From the cell containing the given text, extract its center point as [x, y] coordinate. 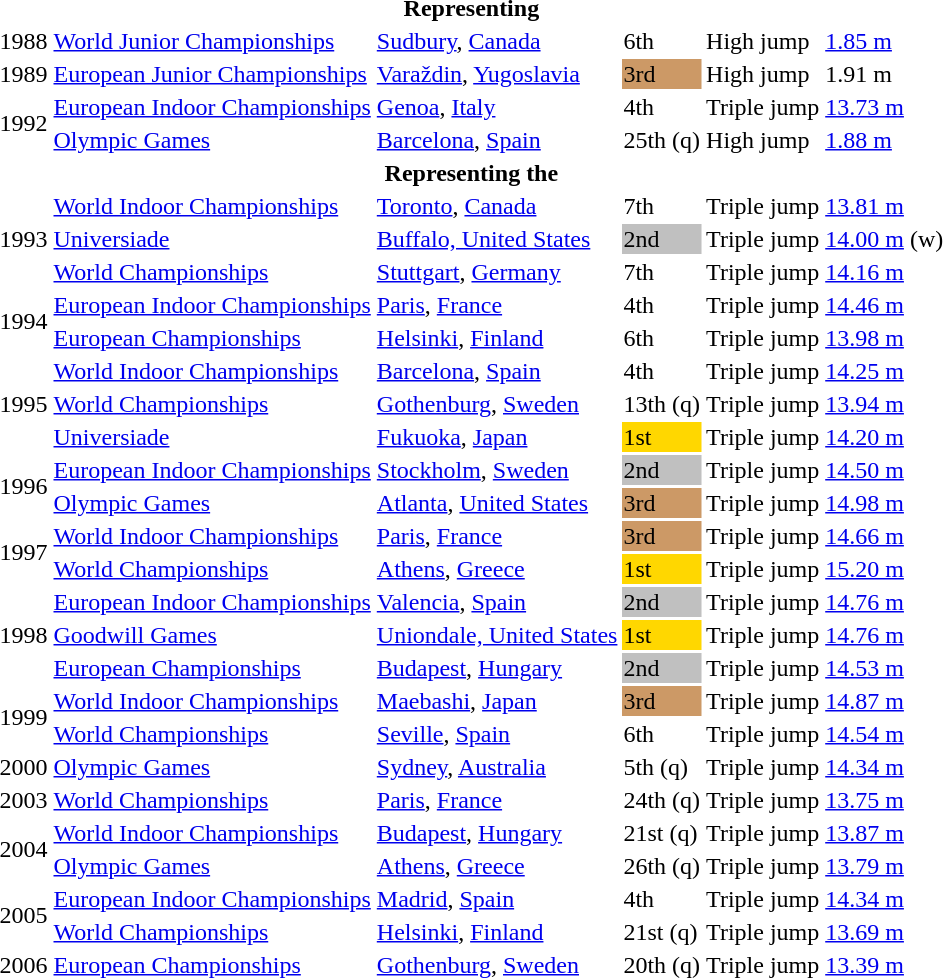
European Junior Championships [212, 74]
Stockholm, Sweden [497, 470]
Valencia, Spain [497, 602]
Seville, Spain [497, 734]
Stuttgart, Germany [497, 272]
26th (q) [662, 866]
Uniondale, United States [497, 635]
Gothenburg, Sweden [497, 404]
Sydney, Australia [497, 767]
Toronto, Canada [497, 206]
Buffalo, United States [497, 239]
25th (q) [662, 140]
Varaždin, Yugoslavia [497, 74]
World Junior Championships [212, 41]
Madrid, Spain [497, 899]
24th (q) [662, 800]
5th (q) [662, 767]
13th (q) [662, 404]
Fukuoka, Japan [497, 437]
Genoa, Italy [497, 107]
Sudbury, Canada [497, 41]
Goodwill Games [212, 635]
Atlanta, United States [497, 503]
Maebashi, Japan [497, 701]
